Return the (x, y) coordinate for the center point of the cell that contains the specified text.  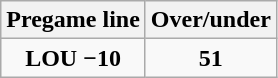
51 (210, 58)
Over/under (210, 20)
Pregame line (74, 20)
LOU −10 (74, 58)
